Capture the cell that displays the provided text and extract its (x, y) central coordinate. 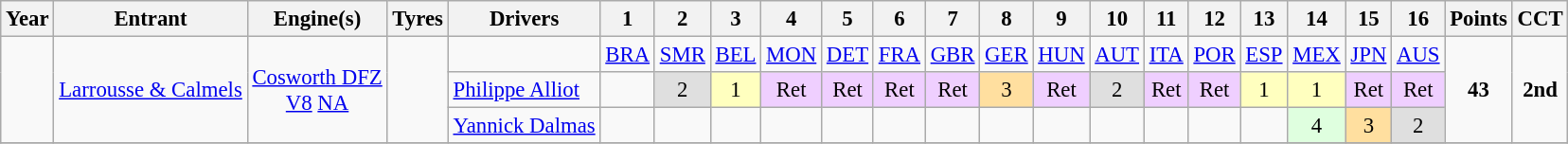
16 (1418, 19)
ESP (1264, 55)
GBR (953, 55)
15 (1369, 19)
13 (1264, 19)
GER (1007, 55)
POR (1214, 55)
5 (848, 19)
10 (1117, 19)
Drivers (525, 19)
MON (792, 55)
Cosworth DFZV8 NA (317, 91)
JPN (1369, 55)
12 (1214, 19)
HUN (1061, 55)
2nd (1540, 91)
Points (1479, 19)
Larrousse & Calmels (151, 91)
14 (1316, 19)
8 (1007, 19)
Year (27, 19)
11 (1167, 19)
Engine(s) (317, 19)
SMR (682, 55)
Yannick Dalmas (525, 126)
MEX (1316, 55)
6 (900, 19)
CCT (1540, 19)
Philippe Alliot (525, 90)
Tyres (418, 19)
Entrant (151, 19)
DET (848, 55)
FRA (900, 55)
ITA (1167, 55)
AUT (1117, 55)
43 (1479, 91)
AUS (1418, 55)
7 (953, 19)
BRA (627, 55)
BEL (736, 55)
9 (1061, 19)
